Find where the given text appears and provide that cell's center as [x, y] coordinate. 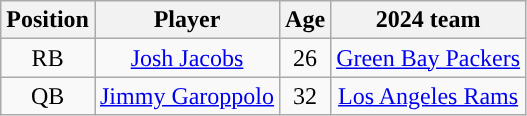
Player [186, 20]
QB [48, 96]
26 [306, 58]
Position [48, 20]
RB [48, 58]
2024 team [428, 20]
Josh Jacobs [186, 58]
32 [306, 96]
Age [306, 20]
Jimmy Garoppolo [186, 96]
Green Bay Packers [428, 58]
Los Angeles Rams [428, 96]
